Detect which cell encompasses the target text, then output its [x, y] center coordinate. 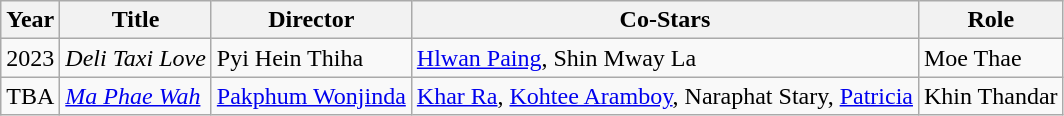
Deli Taxi Love [136, 58]
Khar Ra, Kohtee Aramboy, Naraphat Stary, Patricia [664, 96]
Role [990, 20]
Pakphum Wonjinda [311, 96]
Director [311, 20]
Title [136, 20]
Year [30, 20]
Khin Thandar [990, 96]
Hlwan Paing, Shin Mway La [664, 58]
Pyi Hein Thiha [311, 58]
TBA [30, 96]
Moe Thae [990, 58]
Ma Phae Wah [136, 96]
2023 [30, 58]
Co-Stars [664, 20]
